Detect which cell encompasses the target text, then output its (X, Y) center coordinate. 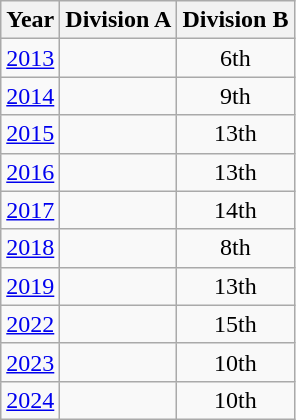
Division A (118, 20)
9th (236, 96)
2016 (30, 172)
Division B (236, 20)
6th (236, 58)
2023 (30, 362)
2024 (30, 400)
15th (236, 324)
14th (236, 210)
2019 (30, 286)
8th (236, 248)
2017 (30, 210)
2013 (30, 58)
2022 (30, 324)
Year (30, 20)
2015 (30, 134)
2014 (30, 96)
2018 (30, 248)
